Locate the cell with the specified text and output its (x, y) center coordinate. 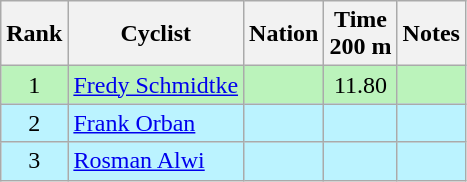
Fredy Schmidtke (156, 85)
2 (34, 123)
Rosman Alwi (156, 161)
11.80 (360, 85)
Frank Orban (156, 123)
Nation (284, 34)
Notes (431, 34)
Cyclist (156, 34)
1 (34, 85)
Rank (34, 34)
3 (34, 161)
Time200 m (360, 34)
